Determine the [x, y] coordinate at the center of the cell enclosing the given text.  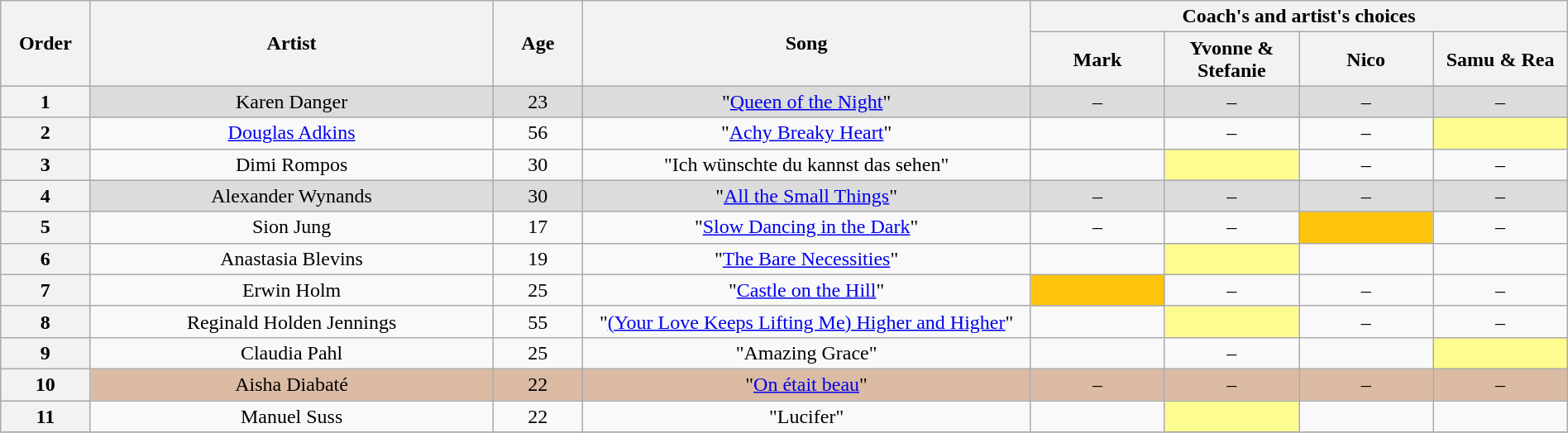
"(Your Love Keeps Lifting Me) Higher and Higher" [806, 321]
Coach's and artist's choices [1299, 17]
"The Bare Necessities" [806, 259]
Age [538, 43]
Erwin Holm [291, 290]
Reginald Holden Jennings [291, 321]
17 [538, 227]
"Amazing Grace" [806, 353]
Nico [1365, 59]
Aisha Diabaté [291, 384]
7 [45, 290]
55 [538, 321]
Samu & Rea [1500, 59]
Song [806, 43]
Dimi Rompos [291, 164]
4 [45, 196]
23 [538, 102]
"Lucifer" [806, 416]
"Castle on the Hill" [806, 290]
9 [45, 353]
Order [45, 43]
8 [45, 321]
Sion Jung [291, 227]
"All the Small Things" [806, 196]
Artist [291, 43]
Yvonne & Stefanie [1231, 59]
"Queen of the Night" [806, 102]
"Slow Dancing in the Dark" [806, 227]
Alexander Wynands [291, 196]
Claudia Pahl [291, 353]
6 [45, 259]
5 [45, 227]
Douglas Adkins [291, 133]
1 [45, 102]
3 [45, 164]
"Ich wünschte du kannst das sehen" [806, 164]
"Achy Breaky Heart" [806, 133]
Mark [1097, 59]
Karen Danger [291, 102]
11 [45, 416]
19 [538, 259]
Anastasia Blevins [291, 259]
"On était beau" [806, 384]
Manuel Suss [291, 416]
10 [45, 384]
56 [538, 133]
2 [45, 133]
